Identify which cell holds the provided text, then report its [x, y] central coordinate. 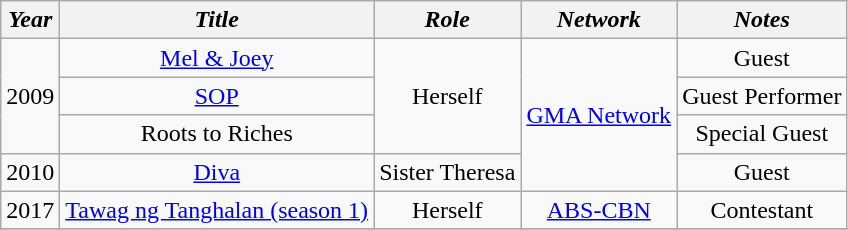
Roots to Riches [217, 134]
ABS-CBN [599, 210]
Mel & Joey [217, 58]
GMA Network [599, 115]
Year [30, 20]
Guest Performer [762, 96]
2009 [30, 96]
SOP [217, 96]
2010 [30, 172]
Network [599, 20]
Tawag ng Tanghalan (season 1) [217, 210]
2017 [30, 210]
Title [217, 20]
Sister Theresa [448, 172]
Diva [217, 172]
Notes [762, 20]
Special Guest [762, 134]
Contestant [762, 210]
Role [448, 20]
